Identify which cell holds the provided text, then report its [x, y] central coordinate. 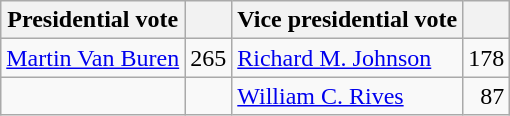
Martin Van Buren [93, 58]
87 [486, 96]
265 [208, 58]
178 [486, 58]
Presidential vote [93, 20]
Vice presidential vote [348, 20]
Richard M. Johnson [348, 58]
William C. Rives [348, 96]
